Scan for the cell matching the given text and deliver its (X, Y) coordinate at center. 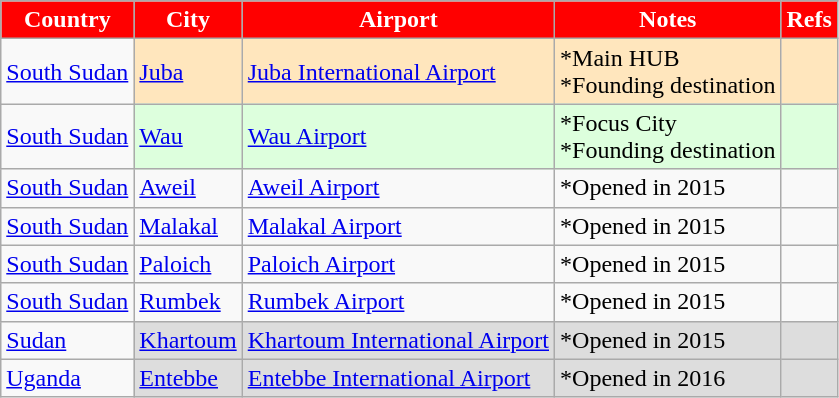
Refs (809, 20)
Entebbe (188, 378)
*Focus City *Founding destination (668, 136)
Uganda (68, 378)
Juba International Airport (398, 72)
Sudan (68, 340)
Malakal Airport (398, 226)
Notes (668, 20)
City (188, 20)
Aweil (188, 188)
Aweil Airport (398, 188)
*Opened in 2016 (668, 378)
Juba (188, 72)
Wau Airport (398, 136)
Paloich (188, 264)
Malakal (188, 226)
Paloich Airport (398, 264)
Airport (398, 20)
Khartoum (188, 340)
Entebbe International Airport (398, 378)
Wau (188, 136)
*Main HUB *Founding destination (668, 72)
Rumbek (188, 302)
Khartoum International Airport (398, 340)
Country (68, 20)
Rumbek Airport (398, 302)
